From the cell containing the given text, extract its center point as [x, y] coordinate. 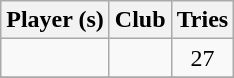
27 [202, 58]
Player (s) [56, 20]
Club [140, 20]
Tries [202, 20]
